Output the (x, y) coordinate of the center of the cell containing the given text.  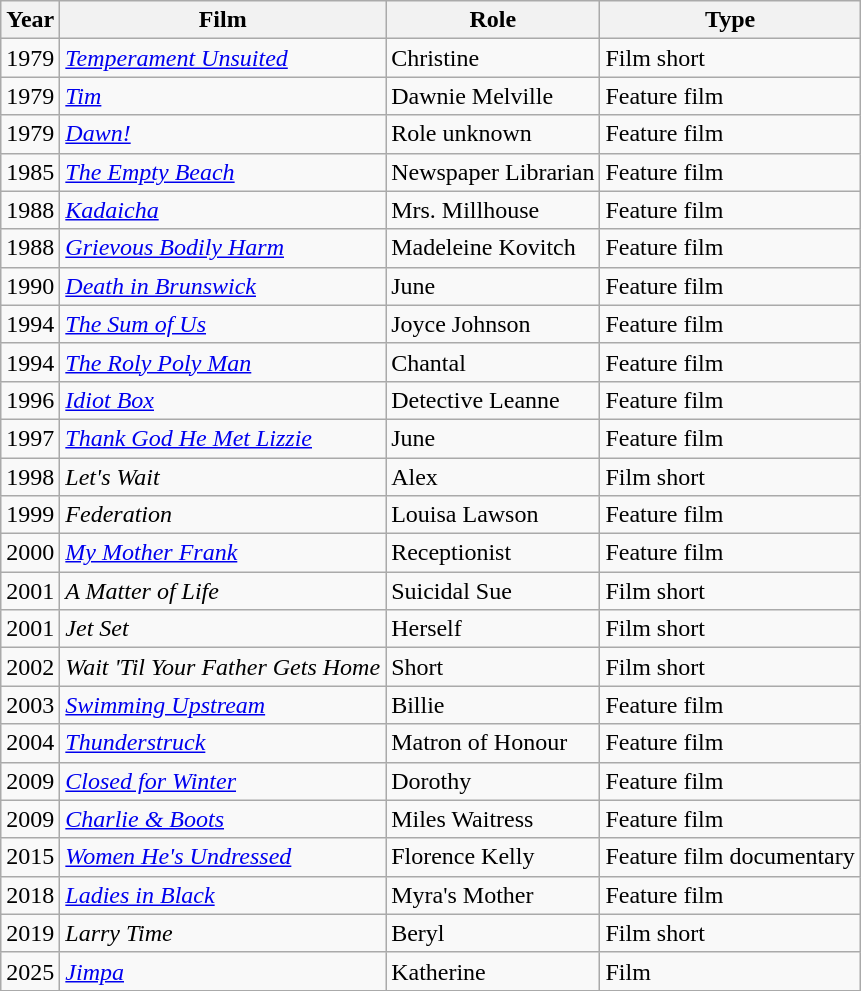
Ladies in Black (223, 895)
Suicidal Sue (493, 591)
Joyce Johnson (493, 324)
Dawnie Melville (493, 96)
1985 (30, 172)
The Empty Beach (223, 172)
2018 (30, 895)
Year (30, 20)
Temperament Unsuited (223, 58)
Swimming Upstream (223, 705)
Beryl (493, 933)
Death in Brunswick (223, 286)
Detective Leanne (493, 400)
2003 (30, 705)
Katherine (493, 971)
Charlie & Boots (223, 819)
2002 (30, 667)
Grievous Bodily Harm (223, 248)
Short (493, 667)
Federation (223, 515)
Thunderstruck (223, 743)
1997 (30, 438)
Closed for Winter (223, 781)
The Sum of Us (223, 324)
Madeleine Kovitch (493, 248)
My Mother Frank (223, 553)
Role unknown (493, 134)
Jimpa (223, 971)
1999 (30, 515)
Let's Wait (223, 477)
Thank God He Met Lizzie (223, 438)
Women He's Undressed (223, 857)
1990 (30, 286)
Type (730, 20)
Louisa Lawson (493, 515)
2015 (30, 857)
Mrs. Millhouse (493, 210)
Kadaicha (223, 210)
Alex (493, 477)
Herself (493, 629)
Role (493, 20)
Florence Kelly (493, 857)
Receptionist (493, 553)
1998 (30, 477)
2025 (30, 971)
Jet Set (223, 629)
Wait 'Til Your Father Gets Home (223, 667)
Newspaper Librarian (493, 172)
Chantal (493, 362)
Myra's Mother (493, 895)
2004 (30, 743)
A Matter of Life (223, 591)
Dorothy (493, 781)
Miles Waitress (493, 819)
Billie (493, 705)
The Roly Poly Man (223, 362)
Idiot Box (223, 400)
Larry Time (223, 933)
Feature film documentary (730, 857)
2019 (30, 933)
Dawn! (223, 134)
Tim (223, 96)
Christine (493, 58)
Matron of Honour (493, 743)
2000 (30, 553)
1996 (30, 400)
